Extract the [x, y] coordinate from the center of the cell holding the provided text.  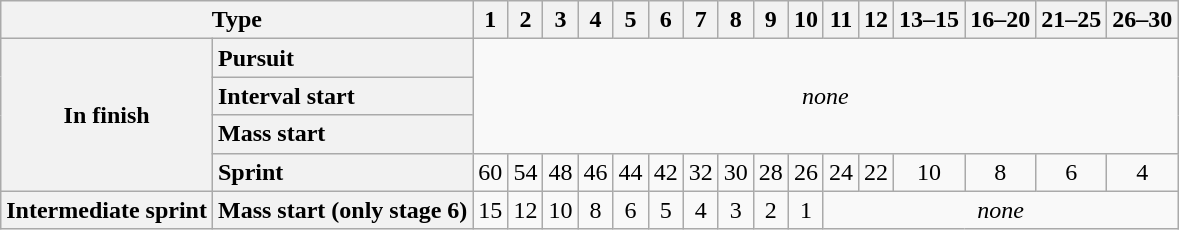
28 [770, 172]
Intermediate sprint [107, 210]
16–20 [1000, 20]
9 [770, 20]
In finish [107, 115]
42 [666, 172]
21–25 [1072, 20]
26–30 [1142, 20]
46 [596, 172]
Sprint [342, 172]
7 [700, 20]
Mass start (only stage 6) [342, 210]
24 [840, 172]
22 [876, 172]
44 [630, 172]
30 [736, 172]
Interval start [342, 96]
Mass start [342, 134]
13–15 [930, 20]
32 [700, 172]
48 [560, 172]
60 [490, 172]
Type [237, 20]
15 [490, 210]
26 [806, 172]
11 [840, 20]
Pursuit [342, 58]
54 [526, 172]
